For the text-containing cell, return its midpoint in (x, y) coordinate format. 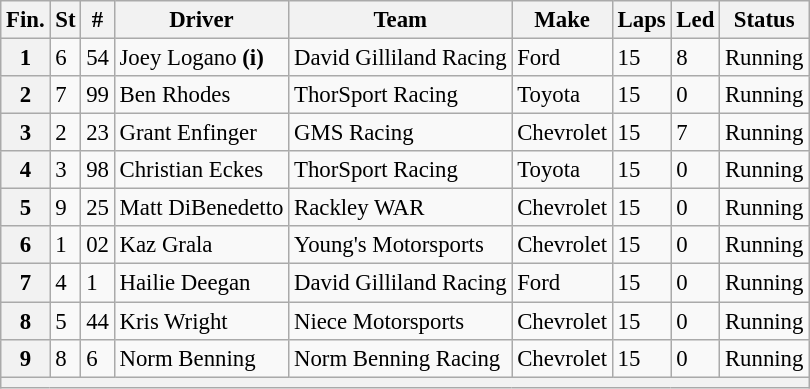
25 (98, 208)
Kris Wright (201, 321)
Status (764, 20)
St (66, 20)
Make (562, 20)
Young's Motorsports (400, 245)
23 (98, 133)
98 (98, 170)
Ben Rhodes (201, 95)
54 (98, 58)
GMS Racing (400, 133)
Rackley WAR (400, 208)
Team (400, 20)
Christian Eckes (201, 170)
Led (696, 20)
Norm Benning (201, 358)
Kaz Grala (201, 245)
44 (98, 321)
99 (98, 95)
Laps (642, 20)
Driver (201, 20)
Matt DiBenedetto (201, 208)
Joey Logano (i) (201, 58)
Niece Motorsports (400, 321)
# (98, 20)
02 (98, 245)
Hailie Deegan (201, 283)
Norm Benning Racing (400, 358)
Grant Enfinger (201, 133)
Fin. (26, 20)
